Scan for the cell matching the given text and deliver its [x, y] coordinate at center. 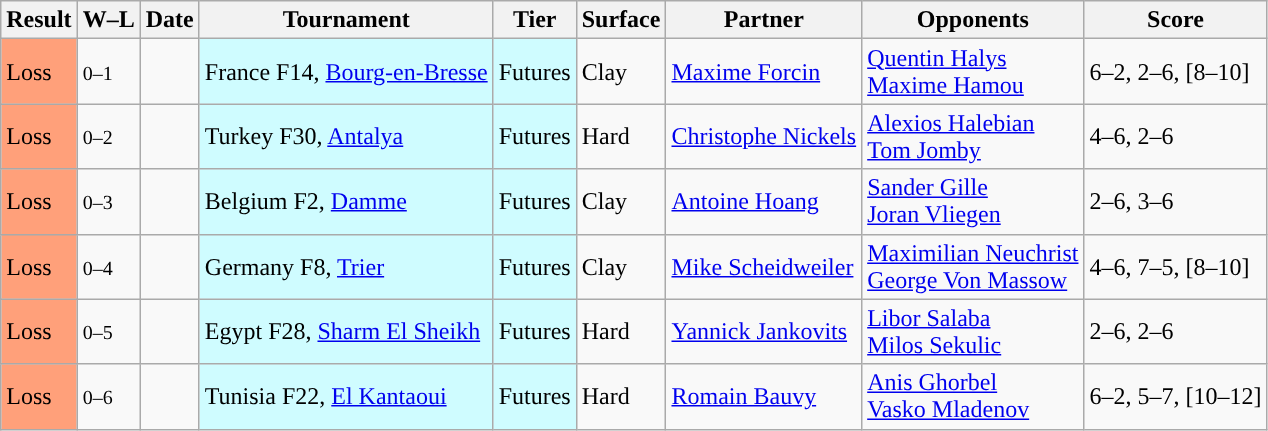
Surface [621, 20]
Partner [764, 20]
0–1 [108, 72]
6–2, 2–6, [8–10] [1176, 72]
Germany F8, Trier [346, 266]
France F14, Bourg-en-Bresse [346, 72]
4–6, 2–6 [1176, 136]
4–6, 7–5, [8–10] [1176, 266]
Turkey F30, Antalya [346, 136]
Christophe Nickels [764, 136]
W–L [108, 20]
Belgium F2, Damme [346, 202]
Mike Scheidweiler [764, 266]
Tunisia F22, El Kantaoui [346, 396]
2–6, 3–6 [1176, 202]
Romain Bauvy [764, 396]
Alexios Halebian Tom Jomby [973, 136]
Yannick Jankovits [764, 332]
Result [39, 20]
Tournament [346, 20]
Opponents [973, 20]
Tier [534, 20]
Score [1176, 20]
0–5 [108, 332]
Maxime Forcin [764, 72]
Date [170, 20]
2–6, 2–6 [1176, 332]
Antoine Hoang [764, 202]
Quentin Halys Maxime Hamou [973, 72]
Libor Salaba Milos Sekulic [973, 332]
0–4 [108, 266]
Anis Ghorbel Vasko Mladenov [973, 396]
Sander Gille Joran Vliegen [973, 202]
0–3 [108, 202]
6–2, 5–7, [10–12] [1176, 396]
0–6 [108, 396]
Egypt F28, Sharm El Sheikh [346, 332]
0–2 [108, 136]
Maximilian Neuchrist George Von Massow [973, 266]
